Scan for the cell matching the given text and deliver its [x, y] coordinate at center. 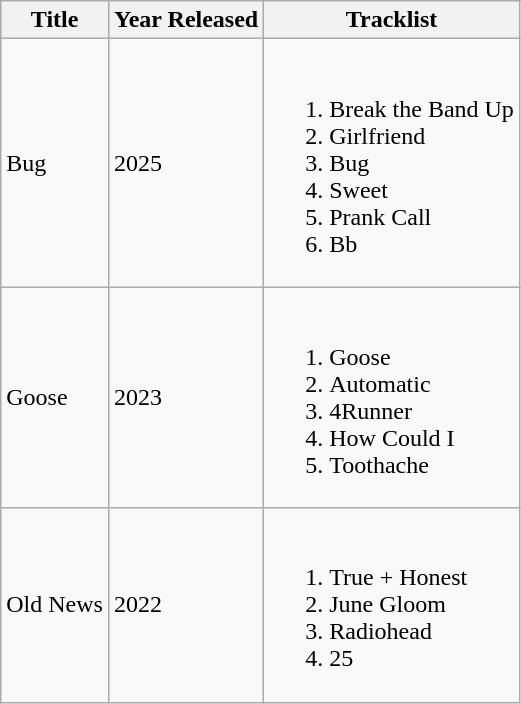
2023 [186, 398]
GooseAutomatic4RunnerHow Could IToothache [392, 398]
Year Released [186, 20]
Bug [55, 163]
Goose [55, 398]
2022 [186, 605]
True + HonestJune GloomRadiohead25 [392, 605]
Old News [55, 605]
Title [55, 20]
Tracklist [392, 20]
2025 [186, 163]
Break the Band UpGirlfriendBugSweetPrank CallBb [392, 163]
